Find where the given text appears and provide that cell's center as (x, y) coordinate. 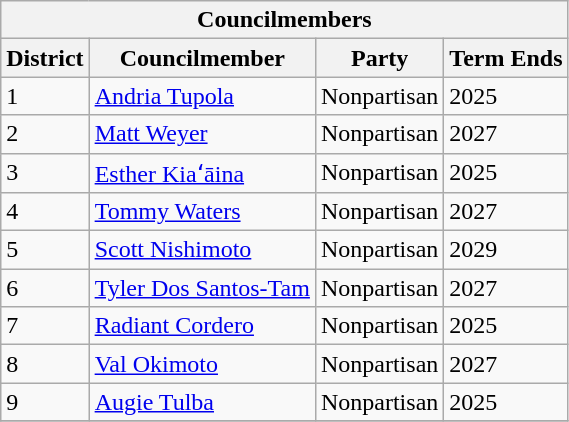
8 (45, 364)
4 (45, 212)
Party (379, 58)
Councilmember (202, 58)
Tyler Dos Santos-Tam (202, 288)
Augie Tulba (202, 402)
Tommy Waters (202, 212)
6 (45, 288)
Andria Tupola (202, 96)
1 (45, 96)
2029 (506, 250)
Radiant Cordero (202, 326)
3 (45, 173)
Matt Weyer (202, 134)
7 (45, 326)
Scott Nishimoto (202, 250)
Val Okimoto (202, 364)
5 (45, 250)
Esther Kiaʻāina (202, 173)
9 (45, 402)
Term Ends (506, 58)
Councilmembers (284, 20)
2 (45, 134)
District (45, 58)
